Return (X, Y) of the center of cell containing provided text 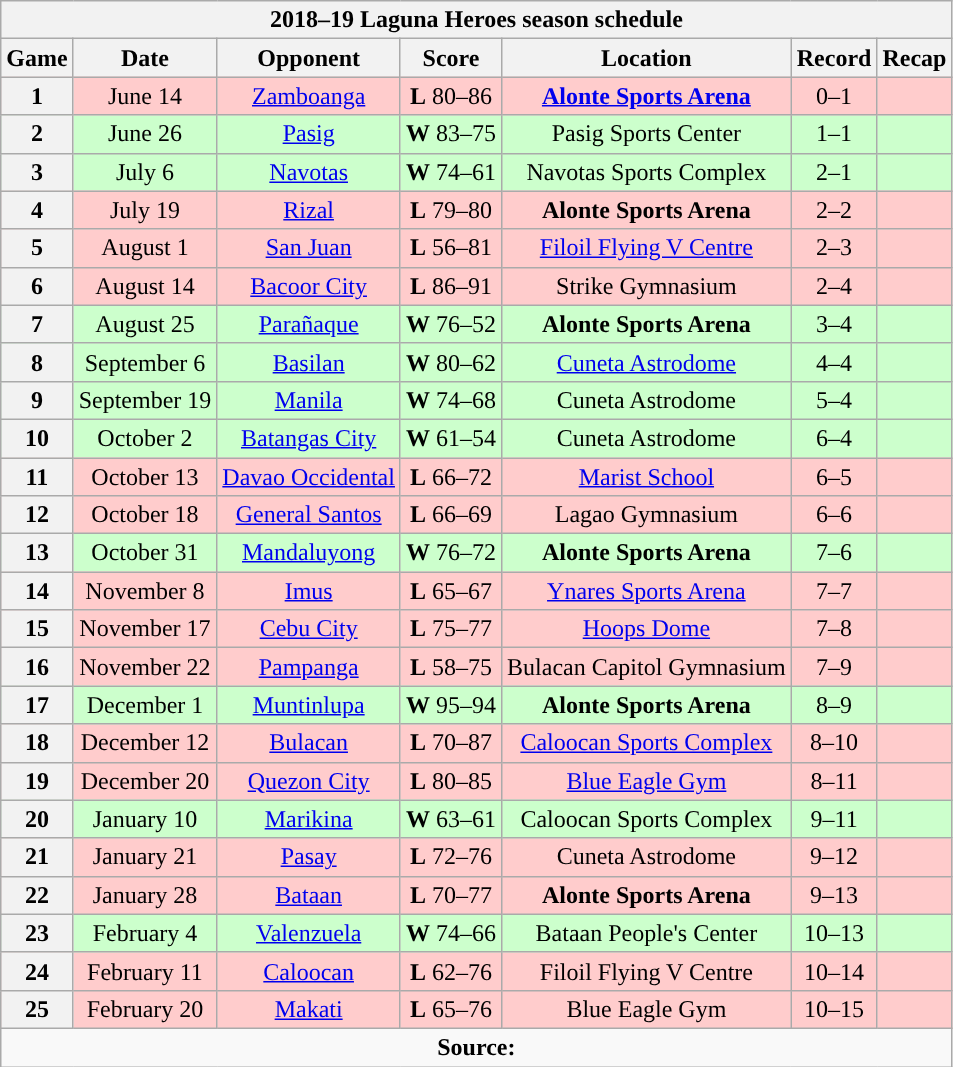
1 (37, 96)
Marikina (309, 819)
7–7 (834, 591)
2–4 (834, 286)
10–13 (834, 933)
8 (37, 362)
Davao Occidental (309, 477)
9–11 (834, 819)
July 6 (145, 172)
2 (37, 134)
24 (37, 971)
7 (37, 324)
Date (145, 58)
January 28 (145, 895)
Strike Gymnasium (647, 286)
5–4 (834, 400)
Navotas Sports Complex (647, 172)
17 (37, 705)
December 12 (145, 743)
February 11 (145, 971)
Pasig Sports Center (647, 134)
10 (37, 438)
Quezon City (309, 781)
W 95–94 (450, 705)
August 25 (145, 324)
2–1 (834, 172)
June 26 (145, 134)
Caloocan (309, 971)
L 70–87 (450, 743)
Mandaluyong (309, 553)
9–13 (834, 895)
September 6 (145, 362)
Imus (309, 591)
4 (37, 210)
Recap (914, 58)
5 (37, 248)
Record (834, 58)
L 62–76 (450, 971)
11 (37, 477)
14 (37, 591)
Parañaque (309, 324)
L 80–85 (450, 781)
November 17 (145, 629)
9–12 (834, 857)
22 (37, 895)
Zamboanga (309, 96)
Basilan (309, 362)
February 4 (145, 933)
W 76–72 (450, 553)
Bataan People's Center (647, 933)
Source: (476, 1047)
November 22 (145, 667)
Pampanga (309, 667)
General Santos (309, 515)
L 70–77 (450, 895)
10–14 (834, 971)
L 65–76 (450, 1009)
W 74–66 (450, 933)
W 61–54 (450, 438)
4–4 (834, 362)
23 (37, 933)
Navotas (309, 172)
October 13 (145, 477)
August 1 (145, 248)
2–2 (834, 210)
12 (37, 515)
6–4 (834, 438)
18 (37, 743)
Opponent (309, 58)
October 18 (145, 515)
0–1 (834, 96)
6–5 (834, 477)
January 21 (145, 857)
Location (647, 58)
W 83–75 (450, 134)
Ynares Sports Arena (647, 591)
6 (37, 286)
Bulacan (309, 743)
Makati (309, 1009)
Hoops Dome (647, 629)
Game (37, 58)
7–9 (834, 667)
September 19 (145, 400)
Bataan (309, 895)
San Juan (309, 248)
L 80–86 (450, 96)
8–10 (834, 743)
13 (37, 553)
8–9 (834, 705)
August 14 (145, 286)
October 2 (145, 438)
20 (37, 819)
W 63–61 (450, 819)
2–3 (834, 248)
L 72–76 (450, 857)
2018–19 Laguna Heroes season schedule (476, 20)
Pasig (309, 134)
Valenzuela (309, 933)
Batangas City (309, 438)
Marist School (647, 477)
L 79–80 (450, 210)
L 58–75 (450, 667)
November 8 (145, 591)
8–11 (834, 781)
19 (37, 781)
3 (37, 172)
L 75–77 (450, 629)
L 86–91 (450, 286)
October 31 (145, 553)
16 (37, 667)
December 20 (145, 781)
Rizal (309, 210)
Bulacan Capitol Gymnasium (647, 667)
21 (37, 857)
1–1 (834, 134)
3–4 (834, 324)
6–6 (834, 515)
Pasay (309, 857)
9 (37, 400)
December 1 (145, 705)
W 76–52 (450, 324)
Lagao Gymnasium (647, 515)
L 66–72 (450, 477)
W 74–68 (450, 400)
15 (37, 629)
10–15 (834, 1009)
L 65–67 (450, 591)
L 56–81 (450, 248)
Muntinlupa (309, 705)
Cebu City (309, 629)
July 19 (145, 210)
7–6 (834, 553)
L 66–69 (450, 515)
June 14 (145, 96)
25 (37, 1009)
January 10 (145, 819)
W 74–61 (450, 172)
Manila (309, 400)
7–8 (834, 629)
February 20 (145, 1009)
Score (450, 58)
Bacoor City (309, 286)
W 80–62 (450, 362)
